From the cell containing the given text, extract its center point as [x, y] coordinate. 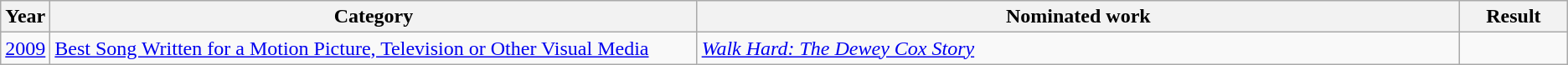
Nominated work [1078, 17]
Category [374, 17]
Year [25, 17]
2009 [25, 48]
Best Song Written for a Motion Picture, Television or Other Visual Media [374, 48]
Result [1514, 17]
Walk Hard: The Dewey Cox Story [1078, 48]
